Identify which cell holds the provided text, then report its [X, Y] central coordinate. 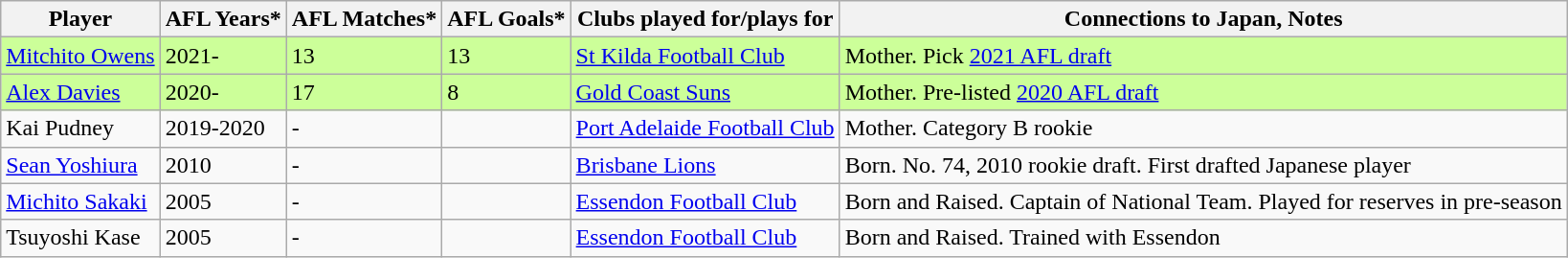
8 [506, 92]
2019-2020 [223, 129]
Mother. Pick 2021 AFL draft [1203, 56]
Gold Coast Suns [705, 92]
Port Adelaide Football Club [705, 129]
Kai Pudney [80, 129]
2010 [223, 165]
AFL Years* [223, 19]
Player [80, 19]
St Kilda Football Club [705, 56]
Alex Davies [80, 92]
Born and Raised. Trained with Essendon [1203, 238]
Born and Raised. Captain of National Team. Played for reserves in pre-season [1203, 201]
Born. No. 74, 2010 rookie draft. First drafted Japanese player [1203, 165]
AFL Matches* [364, 19]
Brisbane Lions [705, 165]
Michito Sakaki [80, 201]
2021- [223, 56]
AFL Goals* [506, 19]
Tsuyoshi Kase [80, 238]
Connections to Japan, Notes [1203, 19]
Sean Yoshiura [80, 165]
17 [364, 92]
Mother. Category B rookie [1203, 129]
Clubs played for/plays for [705, 19]
2020- [223, 92]
Mother. Pre-listed 2020 AFL draft [1203, 92]
Mitchito Owens [80, 56]
